Return the (x, y) coordinate for the center point of the cell that contains the specified text.  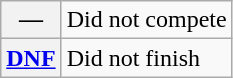
— (31, 20)
DNF (31, 58)
Did not finish (146, 58)
Did not compete (146, 20)
